Locate the cell with the specified text and output its [x, y] center coordinate. 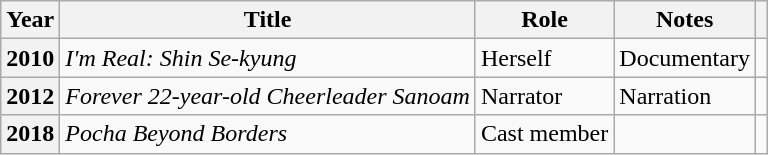
I'm Real: Shin Se-kyung [268, 58]
Pocha Beyond Borders [268, 134]
2012 [30, 96]
2018 [30, 134]
Year [30, 20]
2010 [30, 58]
Notes [685, 20]
Role [544, 20]
Forever 22-year-old Cheerleader Sanoam [268, 96]
Herself [544, 58]
Cast member [544, 134]
Documentary [685, 58]
Narrator [544, 96]
Narration [685, 96]
Title [268, 20]
